Scan for the cell matching the given text and deliver its [x, y] coordinate at center. 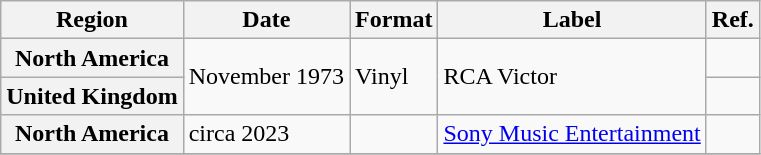
United Kingdom [92, 96]
Date [266, 20]
November 1973 [266, 77]
Sony Music Entertainment [572, 134]
circa 2023 [266, 134]
Format [394, 20]
Region [92, 20]
Label [572, 20]
Ref. [732, 20]
Vinyl [394, 77]
RCA Victor [572, 77]
